Provide the (x, y) coordinate of the cell's center where the given text is located.  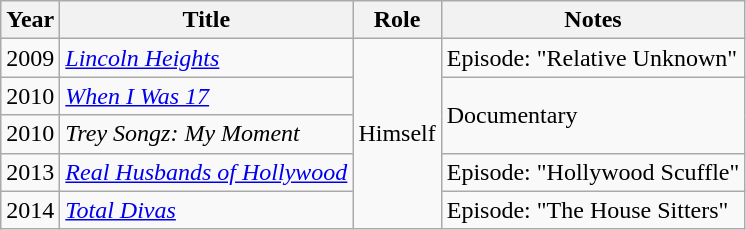
Episode: "Hollywood Scuffle" (593, 172)
Year (30, 20)
Total Divas (206, 210)
Notes (593, 20)
Trey Songz: My Moment (206, 134)
Documentary (593, 115)
2013 (30, 172)
Role (397, 20)
Lincoln Heights (206, 58)
2014 (30, 210)
Real Husbands of Hollywood (206, 172)
When I Was 17 (206, 96)
Episode: "The House Sitters" (593, 210)
Himself (397, 134)
Episode: "Relative Unknown" (593, 58)
Title (206, 20)
2009 (30, 58)
